Extract the (X, Y) coordinate from the center of the cell holding the provided text.  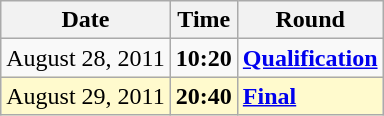
10:20 (204, 58)
20:40 (204, 96)
Round (310, 20)
August 28, 2011 (86, 58)
Date (86, 20)
Final (310, 96)
August 29, 2011 (86, 96)
Time (204, 20)
Qualification (310, 58)
